From the cell containing the given text, extract its center point as [x, y] coordinate. 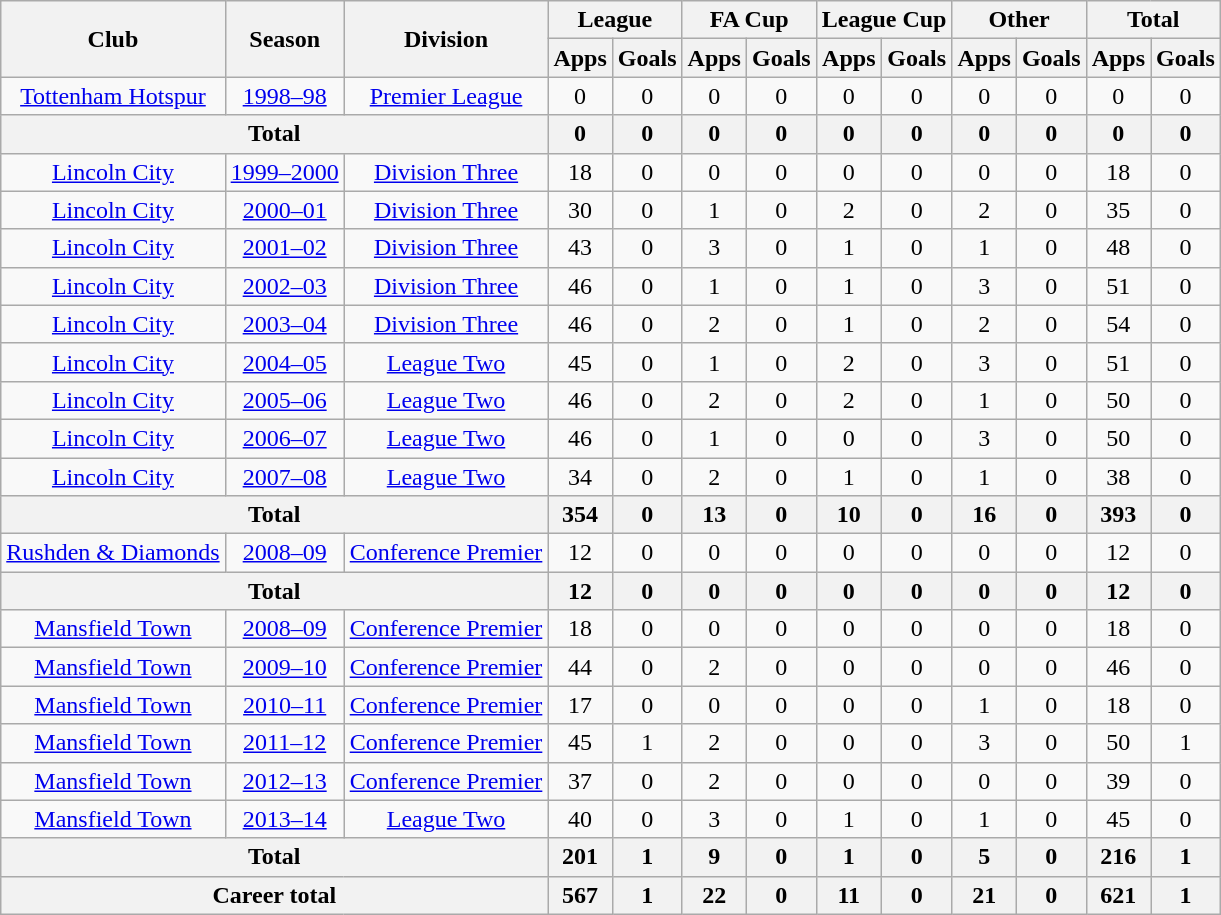
2006–07 [284, 438]
2010–11 [284, 705]
League [615, 20]
2003–04 [284, 324]
2011–12 [284, 743]
44 [580, 667]
Tottenham Hotspur [113, 96]
1999–2000 [284, 172]
43 [580, 248]
13 [714, 515]
54 [1118, 324]
40 [580, 819]
Other [1019, 20]
621 [1118, 895]
567 [580, 895]
11 [848, 895]
35 [1118, 210]
2007–08 [284, 477]
Rushden & Diamonds [113, 553]
17 [580, 705]
354 [580, 515]
1998–98 [284, 96]
Career total [274, 895]
393 [1118, 515]
38 [1118, 477]
2005–06 [284, 400]
10 [848, 515]
Season [284, 39]
2000–01 [284, 210]
39 [1118, 781]
34 [580, 477]
FA Cup [749, 20]
9 [714, 857]
5 [984, 857]
2002–03 [284, 286]
22 [714, 895]
2013–14 [284, 819]
30 [580, 210]
Premier League [446, 96]
League Cup [884, 20]
2004–05 [284, 362]
2009–10 [284, 667]
48 [1118, 248]
2012–13 [284, 781]
216 [1118, 857]
2001–02 [284, 248]
37 [580, 781]
Division [446, 39]
16 [984, 515]
21 [984, 895]
Club [113, 39]
201 [580, 857]
